From the cell containing the given text, extract its center point as [X, Y] coordinate. 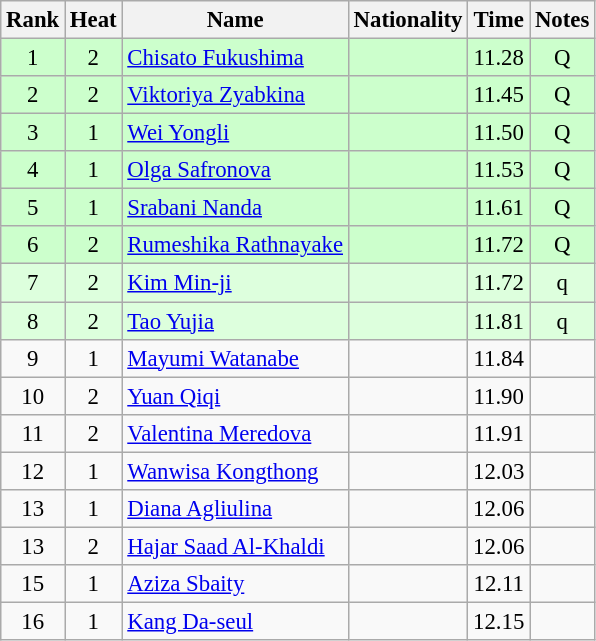
Nationality [408, 20]
6 [33, 245]
Chisato Fukushima [235, 58]
Yuan Qiqi [235, 396]
Wei Yongli [235, 133]
12.15 [499, 621]
4 [33, 170]
Rumeshika Rathnayake [235, 245]
Aziza Sbaity [235, 584]
12.03 [499, 471]
3 [33, 133]
8 [33, 321]
11.91 [499, 433]
Kim Min-ji [235, 283]
Mayumi Watanabe [235, 358]
11.61 [499, 208]
9 [33, 358]
11.53 [499, 170]
5 [33, 208]
Hajar Saad Al-Khaldi [235, 546]
11.81 [499, 321]
12 [33, 471]
Tao Yujia [235, 321]
Viktoriya Zyabkina [235, 95]
Wanwisa Kongthong [235, 471]
11.45 [499, 95]
Time [499, 20]
Notes [562, 20]
Valentina Meredova [235, 433]
Srabani Nanda [235, 208]
11.28 [499, 58]
Kang Da-seul [235, 621]
7 [33, 283]
15 [33, 584]
Diana Agliulina [235, 509]
Heat [94, 20]
Rank [33, 20]
10 [33, 396]
Name [235, 20]
16 [33, 621]
11.50 [499, 133]
12.11 [499, 584]
11 [33, 433]
11.90 [499, 396]
Olga Safronova [235, 170]
11.84 [499, 358]
